Determine the (X, Y) coordinate at the center of the cell enclosing the given text.  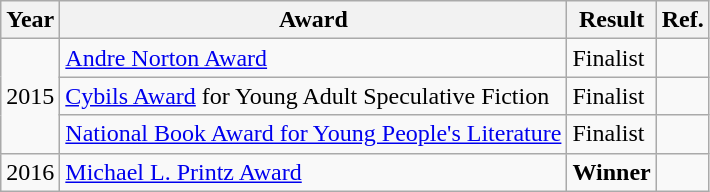
Year (30, 20)
National Book Award for Young People's Literature (314, 134)
2016 (30, 172)
Award (314, 20)
Winner (612, 172)
Cybils Award for Young Adult Speculative Fiction (314, 96)
Result (612, 20)
Andre Norton Award (314, 58)
Michael L. Printz Award (314, 172)
2015 (30, 96)
Ref. (682, 20)
